Detect which cell encompasses the target text, then output its [X, Y] center coordinate. 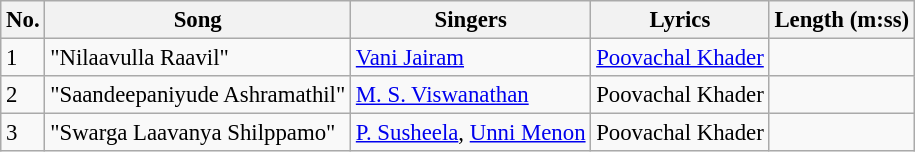
"Saandeepaniyude Ashramathil" [198, 95]
Length (m:ss) [842, 20]
Vani Jairam [471, 58]
Lyrics [680, 20]
3 [23, 133]
"Swarga Laavanya Shilppamo" [198, 133]
1 [23, 58]
Song [198, 20]
M. S. Viswanathan [471, 95]
Singers [471, 20]
2 [23, 95]
P. Susheela, Unni Menon [471, 133]
"Nilaavulla Raavil" [198, 58]
No. [23, 20]
